Locate the cell with the specified text and output its (X, Y) center coordinate. 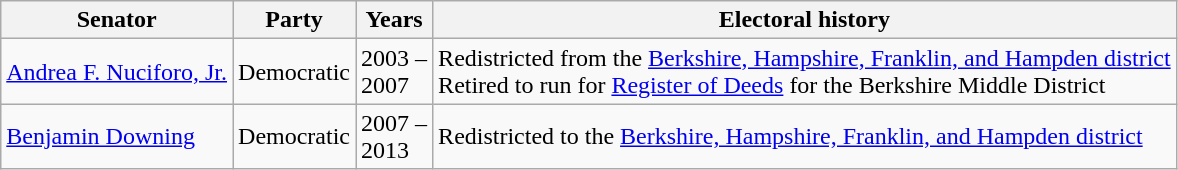
Redistricted to the Berkshire, Hampshire, Franklin, and Hampden district (805, 136)
Electoral history (805, 20)
Redistricted from the Berkshire, Hampshire, Franklin, and Hampden districtRetired to run for Register of Deeds for the Berkshire Middle District (805, 72)
2007 –2013 (394, 136)
Andrea F. Nuciforo, Jr. (117, 72)
Party (294, 20)
Senator (117, 20)
Benjamin Downing (117, 136)
2003 –2007 (394, 72)
Years (394, 20)
